Return (X, Y) of the center of cell containing provided text 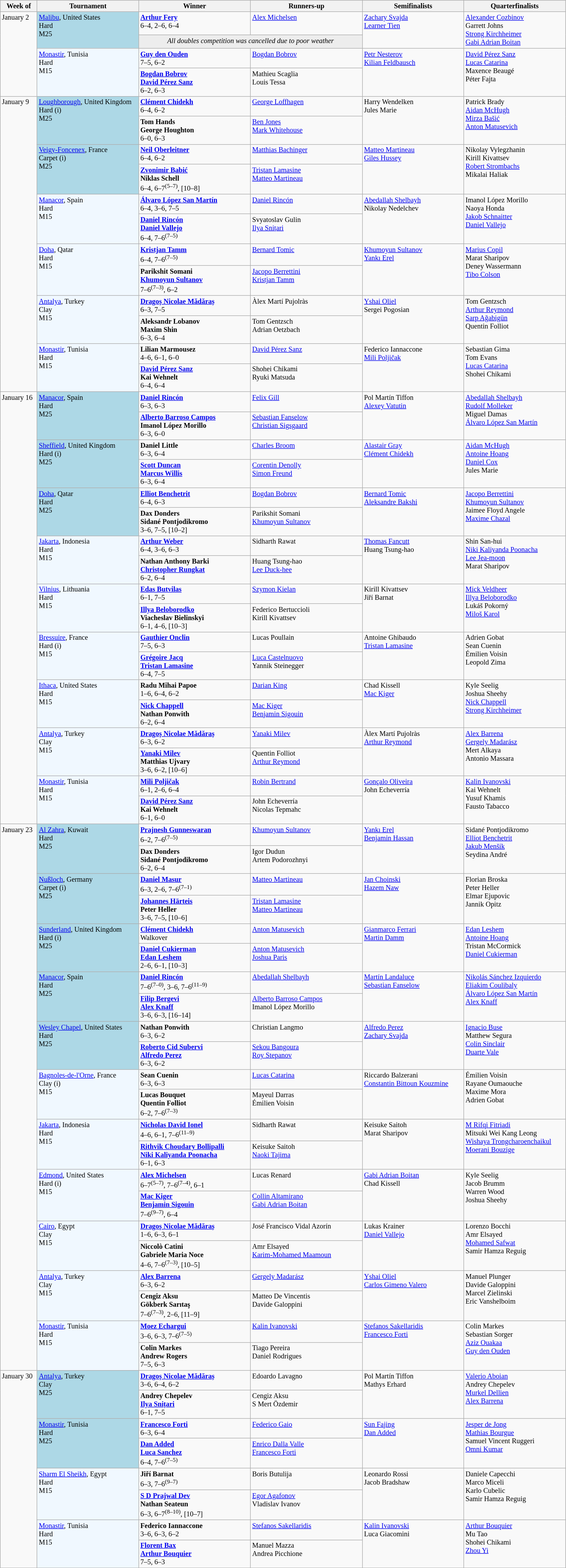
Gergely Madarász (307, 1281)
Bressuire, France Hard (i) M15 (88, 656)
Collin Altamirano Gabi Adrian Boitan (307, 1206)
Arthur Bouquier Mu Tao Shohei Chikami Zhou Yi (515, 1544)
Charles Broom (307, 449)
Lilian Marmousez 4–6, 6–1, 6–0 (195, 354)
Gauthier Onclin 7–5, 6–3 (195, 642)
Ben Jones Mark Whitehouse (307, 130)
Clément Chidekh Walkover (195, 933)
Dragoș Nicolae Mădăraș 6–3, 7–5 (195, 305)
Daniele Capecchi Marco Miceli Karlo Cubelic Samir Hamza Reguig (515, 1494)
Federico Gaio (307, 1428)
Illya Beloborodko Viacheslav Bielinskyi 6–1, 4–6, [10–3] (195, 618)
Jacopo Berrettini Kristjan Tamm (307, 281)
Yanaki Milev (307, 738)
Yankı Erel Benjamin Hassan (413, 849)
Francesco Forti 6–3, 6–4 (195, 1428)
Stefanos Sakellaridis Francesco Forti (413, 1346)
Bogdan Bobrov David Pérez Sanz 6–2, 6–3 (195, 82)
Aidan McHugh Antoine Hoang Daniel Cox Jules Marie (515, 463)
Alex Barrena 6–3, 6–2 (195, 1281)
Tiago Pereira Daniel Rodrigues (307, 1356)
Daniel Masur 6–3, 2–6, 7–6(7–1) (195, 884)
January 9 (19, 244)
Gabi Adrian Boitan Chad Kissell (413, 1195)
Daniel Little 6–3, 6–4 (195, 449)
Robin Bertrand (307, 786)
Kalin Ivanovski (307, 1331)
Sebastian Gima Tom Evans Lucas Catarina Shohei Chikami (515, 367)
Khumoyun Sultanov Yankı Erel (413, 270)
Cairo, Egypt Clay M15 (88, 1246)
Àlex Martí Pujolràs Arthur Reymond (413, 751)
January 16 (19, 608)
Tom Gentzsch Arthur Reymond Sarp Ağabigün Quentin Folliot (515, 319)
Elliot Benchetrit 6–4, 6–3 (195, 498)
All doubles competition was cancelled due to poor weather (251, 41)
Wesley Chapel, United States Hard M25 (88, 1045)
Dragoș Nicolae Mădăraș 1–6, 6–3, 6–1 (195, 1231)
Ithaca, United States Hard M15 (88, 704)
Luca Castelnuovo Yannik Steinegger (307, 666)
Moez Echargui 3–6, 6–3, 7–6(7–5) (195, 1331)
Nicholas David Ionel 4–6, 6–1, 7–6(11–9) (195, 1130)
Yanaki Milev Matthias Ujvary 3–6, 6–2, [10–6] (195, 762)
Zvonimir Babić Niklas Schell 6–4, 6–7(5–7), [10–8] (195, 179)
Filip Bergevi Alex Knaff 3–6, 6–3, [16–14] (195, 1007)
Manuel Mazza Andrea Picchione (307, 1554)
Tournament (88, 6)
Alberto Barroso Campos Imanol López Morillo (307, 1007)
Arthur Weber 6–4, 3–6, 6–3 (195, 546)
Abedallah Shelbayh Rudolf Molleker Miguel Damas Álvaro López San Martín (515, 416)
M Rifqi Fitriadi Mitsuki Wei Kang Leong Wishaya Trongcharoenchaikul Moerani Bouzige (515, 1144)
Al Zahra, Kuwait Hard M25 (88, 849)
Alexander Cozbinov Garrett Johns Strong Kirchheimer Gabi Adrian Boitan (515, 30)
Abedallah Shelbayh Nikolay Nedelchev (413, 219)
Radu Mihai Papoe 1–6, 6–4, 6–2 (195, 690)
Keisuke Saitoh Naoki Tajima (307, 1155)
Daniel Rincón Daniel Vallejo 6–4, 7–6(7–5) (195, 229)
Dragoș Nicolae Mădăraș 3–6, 6–4, 6–2 (195, 1380)
Corentin Denolly Simon Freund (307, 474)
Álvaro López San Martín 6–4, 3–6, 7–5 (195, 204)
Amr Elsayed Karim-Mohamed Maamoun (307, 1255)
Semifinalists (413, 6)
Lucas Poullain (307, 642)
Manuel Plunger Davide Galoppini Marcel Zielinski Eric Vanshelboim (515, 1295)
January 23 (19, 1097)
Anton Matusevich Joshua Paris (307, 958)
Nathan Anthony Barki Christopher Rungkat 6–2, 6–4 (195, 570)
Yshai Oliel Carlos Gimeno Valero (413, 1295)
Boris Butulija (307, 1479)
Colin Markes Sebastian Sorger Aziz Ouakaa Guy den Ouden (515, 1346)
Mili Poljičak 6–1, 2–6, 6–4 (195, 786)
Federico Iannaccone 3–6, 6–3, 6–2 (195, 1530)
Pol Martín Tiffon Mathys Erhard (413, 1394)
Patrick Brady Aidan McHugh Mirza Bašić Anton Matusevich (515, 120)
Roberto Cid Subervi Alfredo Perez 6–3, 6–2 (195, 1055)
Anton Matusevich (307, 933)
Matteo Martineau (307, 884)
Florian Broska Peter Heller Elmar Ejupovic Jannik Opitz (515, 898)
Darian King (307, 690)
Valerio Aboian Andrey Chepelev Murkel Dellien Alex Barrena (515, 1394)
Quarterfinalists (515, 6)
Niccolò Catini Gabriele Maria Noce 4–6, 7–6(7–3), [10–5] (195, 1255)
Émilien Voisin Rayane Oumaouche Maxime Mora Adrien Gobat (515, 1094)
Egor Agafonov Vladislav Ivanov (307, 1505)
Marius Copil Marat Sharipov Deney Wassermann Tibo Colson (515, 270)
Federico Iannaccone Mili Poljičak (413, 367)
Adrien Gobat Sean Cuenin Émilien Voisin Leopold Zima (515, 656)
Guy den Ouden 7–5, 6–2 (195, 58)
Nikolay Vylegzhanin Kirill Kivattsev Robert Strombachs Mikalai Haliak (515, 169)
Vilnius, Lithuania Hard M15 (88, 607)
Chad Kissell Mac Kiger (413, 704)
Thomas Fancutt Huang Tsung-hao (413, 560)
George Loffhagen (307, 106)
Johannes Härteis Peter Heller 3–6, 7–5, [10–6] (195, 909)
Bernard Tomic Aleksandre Bakshi (413, 512)
Mayeul Darras Émilien Voisin (307, 1104)
Jiří Barnat 6–3, 7–6(9–7) (195, 1479)
Doha, Qatar Hard M15 (88, 270)
Keisuke Saitoh Marat Sharipov (413, 1144)
Neil Oberleitner 6–4, 6–2 (195, 154)
Matteo Martineau Giles Hussey (413, 169)
Svyatoslav Gulin Ilya Snițari (307, 229)
Edas Butvilas 6–1, 7–5 (195, 594)
Mick Veldheer Illya Beloborodko Lukáš Pokorný Miloš Karol (515, 607)
Sheffield, United Kingdom Hard (i) M25 (88, 463)
Sharm El Sheikh, Egypt Hard M15 (88, 1494)
Yshai Oliel Sergei Pogosian (413, 319)
Kalin Ivanovski Kai Wehnelt Yusuf Khamis Fausto Tabacco (515, 800)
Mac Kiger Benjamin Sigouin (307, 714)
Stefanos Sakellaridis (307, 1530)
Bernard Tomic (307, 255)
Kristjan Tamm 6–4, 7–6(7–5) (195, 255)
Lucas Bouquet Quentin Folliot 6–2, 7–6(7–3) (195, 1104)
Sidané Pontjodikromo Elliot Benchetrit Jakub Menšík Seydina André (515, 849)
Shohei Chikami Ryuki Matsuda (307, 377)
Antalya, Turkey Clay M25 (88, 1394)
Cengiz Aksu Gökberk Sarıtaş 7–6(7–3), 2–6, [11–9] (195, 1306)
Winner (195, 6)
Alfredo Perez Zachary Svajda (413, 1045)
Igor Dudun Artem Podorozhnyi (307, 860)
Mathieu Scaglia Louis Tessa (307, 82)
Clément Chidekh 6–4, 6–2 (195, 106)
Monastir, Tunisia Hard M25 (88, 1444)
David Pérez Sanz (307, 354)
January 30 (19, 1469)
Kyle Seelig Jacob Brumm Warren Wood Joshua Sheehy (515, 1195)
Tom Gentzsch Adrian Oetzbach (307, 330)
Matteo De Vincentis Davide Galoppini (307, 1306)
Alastair Gray Clément Chidekh (413, 463)
Week of (19, 6)
Manacor, Spain Hard M15 (88, 219)
January 2 (19, 54)
Ignacio Buse Matthew Segura Colin Sinclair Duarte Vale (515, 1045)
Shin San-hui Niki Kaliyanda Poonacha Lee Jea-moon Marat Sharipov (515, 560)
S D Prajwal Dev Nathan Seateun 6–3, 6–7(8–10), [10–7] (195, 1505)
Martín Landaluce Sebastian Fanselow (413, 996)
Sean Cuenin 6–3, 6–3 (195, 1079)
Szymon Kielan (307, 594)
Florent Bax Arthur Bouquier 7–5, 6–3 (195, 1554)
Federico Bertuccioli Kirill Kivattsev (307, 618)
Kirill Kivattsev Jiří Barnat (413, 607)
Gonçalo Oliveira John Echeverría (413, 800)
Lukas Krainer Daniel Vallejo (413, 1246)
Rithvik Choudary Bollipalli Niki Kaliyanda Poonacha 6–1, 6–3 (195, 1155)
Scott Duncan Marcus Willis 6–3, 6–4 (195, 474)
Pol Martín Tiffon Alexey Vatutin (413, 416)
José Francisco Vidal Azorín (307, 1231)
Harry Wendelken Jules Marie (413, 120)
Abedallah Shelbayh (307, 982)
Loughborough, United Kingdom Hard (i) M25 (88, 120)
Dax Donders Sidané Pontjodikromo 3–6, 7–5, [10–2] (195, 522)
Parikshit Somani Khumoyun Sultanov (307, 522)
Veigy-Foncenex, France Carpet (i) M25 (88, 169)
Quentin Folliot Arthur Reymond (307, 762)
Doha, Qatar Hard M25 (88, 512)
Sun Fajing Dan Added (413, 1444)
Dragoș Nicolae Mădăraș 6–3, 6–2 (195, 738)
Arthur Fery 6–4, 2–6, 6–4 (195, 23)
Lucas Renard (307, 1180)
Daniel Rincón (307, 204)
Christian Langmo (307, 1031)
Dan Added Luca Sanchez 6–4, 7–6(7–5) (195, 1453)
Grégoire Jacq Tristan Lamasine 6–4, 7–5 (195, 666)
Lucas Catarina (307, 1079)
Leonardo Rossi Jacob Bradshaw (413, 1494)
Imanol López Morillo Naoya Honda Jakob Schnaitter Daniel Vallejo (515, 219)
Matthias Bachinger (307, 154)
Edoardo Lavagno (307, 1380)
Sekou Bangoura Roy Stepanov (307, 1055)
Jesper de Jong Mathias Bourgue Samuel Vincent Ruggeri Omni Kumar (515, 1444)
Prajnesh Gunneswaran 6–2, 7–6(7–5) (195, 835)
Mac Kiger Benjamin Sigouin 7–6(9–7), 6–4 (195, 1206)
Jacopo Berrettini Khumoyun Sultanov Jaimee Floyd Angele Maxime Chazal (515, 512)
Alex Barrena Gergely Madarász Mert Alkaya Antonio Massara (515, 751)
Nick Chappell Nathan Ponwith 6–2, 6–4 (195, 714)
Tom Hands George Houghton 6–0, 6–3 (195, 130)
Andrey Chepelev Ilya Snițari 6–1, 7–5 (195, 1404)
Sunderland, United Kingdom Hard (i) M25 (88, 947)
Felix Gill (307, 402)
Nathan Ponwith 6–3, 6–2 (195, 1031)
Enrico Dalla Valle Francesco Forti (307, 1453)
Edan Leshem Antoine Hoang Tristan McCormick Daniel Cukierman (515, 947)
Antoine Ghibaudo Tristan Lamasine (413, 656)
David Pérez Sanz Kai Wehnelt 6–4, 6–4 (195, 377)
Alex Michelsen (307, 23)
Àlex Martí Pujolràs (307, 305)
Bagnoles-de-l'Orne, France Clay (i) M15 (88, 1094)
Edmond, United States Hard (i) M15 (88, 1195)
Parikshit Somani Khumoyun Sultanov 7–6(7–3), 6–2 (195, 281)
Alex Michelsen 6–7(5–7), 7–6(7–4), 6–1 (195, 1180)
Gianmarco Ferrari Martin Damm (413, 947)
Petr Nesterov Kilian Feldbausch (413, 72)
Jan Choinski Hazem Naw (413, 898)
Kalin Ivanovski Luca Giacomini (413, 1544)
David Pérez Sanz Kai Wehnelt 6–1, 6–0 (195, 810)
Huang Tsung-hao Lee Duck-hee (307, 570)
Colin Markes Andrew Rogers 7–5, 6–3 (195, 1356)
David Pérez Sanz Lucas Catarina Maxence Beaugé Péter Fajta (515, 72)
Daniel Rincón 7–6(7–0), 3–6, 7–6(11–9) (195, 982)
Zachary Svajda Learner Tien (413, 30)
Runners-up (307, 6)
Sebastian Fanselow Christian Sigsgaard (307, 426)
Lorenzo Bocchi Amr Elsayed Mohamed Safwat Samir Hamza Reguig (515, 1246)
Cengiz Aksu S Mert Özdemir (307, 1404)
Nikolás Sánchez Izquierdo Eliakim Coulibaly Álvaro López San Martín Alex Knaff (515, 996)
John Echeverría Nicolas Tepmahc (307, 810)
Riccardo Balzerani Constantin Bittoun Kouzmine (413, 1094)
Dax Donders Sidané Pontjodikromo 6–2, 6–4 (195, 860)
Daniel Rincón 6–3, 6–3 (195, 402)
Alberto Barroso Campos Imanol López Morillo 6–3, 6–0 (195, 426)
Aleksandr Lobanov Maxim Shin 6–3, 6–4 (195, 330)
Malibu, United States Hard M25 (88, 30)
Daniel Cukierman Edan Leshem 2–6, 6–1, [10–3] (195, 958)
Kyle Seelig Joshua Sheehy Nick Chappell Strong Kirchheimer (515, 704)
Khumoyun Sultanov (307, 835)
Nußloch, Germany Carpet (i) M25 (88, 898)
